Output the (x, y) coordinate of the center of the cell containing the given text.  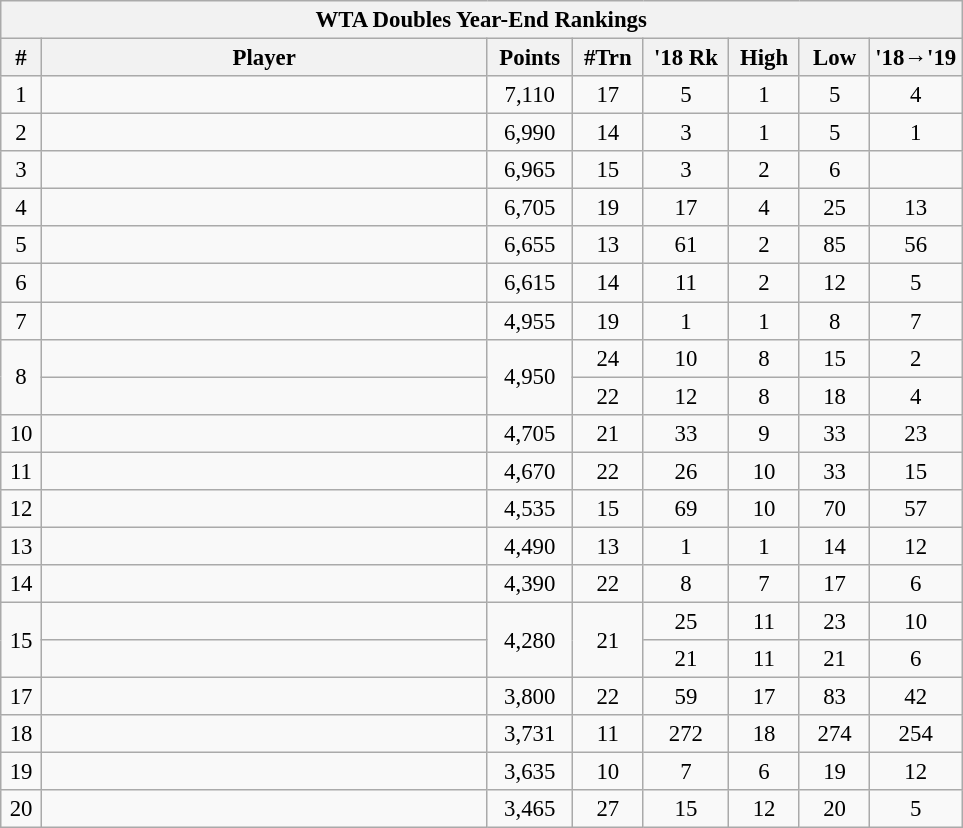
61 (686, 245)
Low (834, 58)
WTA Doubles Year-End Rankings (482, 20)
26 (686, 471)
Player (264, 58)
3,635 (530, 772)
4,280 (530, 640)
'18→'19 (916, 58)
4,390 (530, 584)
24 (608, 358)
69 (686, 509)
4,705 (530, 433)
85 (834, 245)
#Trn (608, 58)
'18 Rk (686, 58)
7,110 (530, 95)
6,615 (530, 283)
9 (764, 433)
57 (916, 509)
254 (916, 734)
272 (686, 734)
4,670 (530, 471)
6,965 (530, 170)
6,655 (530, 245)
Points (530, 58)
59 (686, 697)
4,950 (530, 376)
56 (916, 245)
3,465 (530, 809)
83 (834, 697)
3,800 (530, 697)
6,705 (530, 208)
4,490 (530, 546)
4,955 (530, 321)
70 (834, 509)
3,731 (530, 734)
274 (834, 734)
27 (608, 809)
42 (916, 697)
6,990 (530, 133)
4,535 (530, 509)
High (764, 58)
# (22, 58)
